From the cell containing the given text, extract its center point as (X, Y) coordinate. 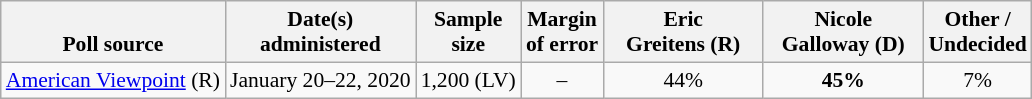
American Viewpoint (R) (113, 80)
EricGreitens (R) (683, 32)
1,200 (LV) (468, 80)
NicoleGalloway (D) (843, 32)
Samplesize (468, 32)
Date(s)administered (320, 32)
January 20–22, 2020 (320, 80)
Poll source (113, 32)
44% (683, 80)
Marginof error (562, 32)
45% (843, 80)
7% (977, 80)
Other /Undecided (977, 32)
– (562, 80)
